Locate the cell with the specified text and output its (x, y) center coordinate. 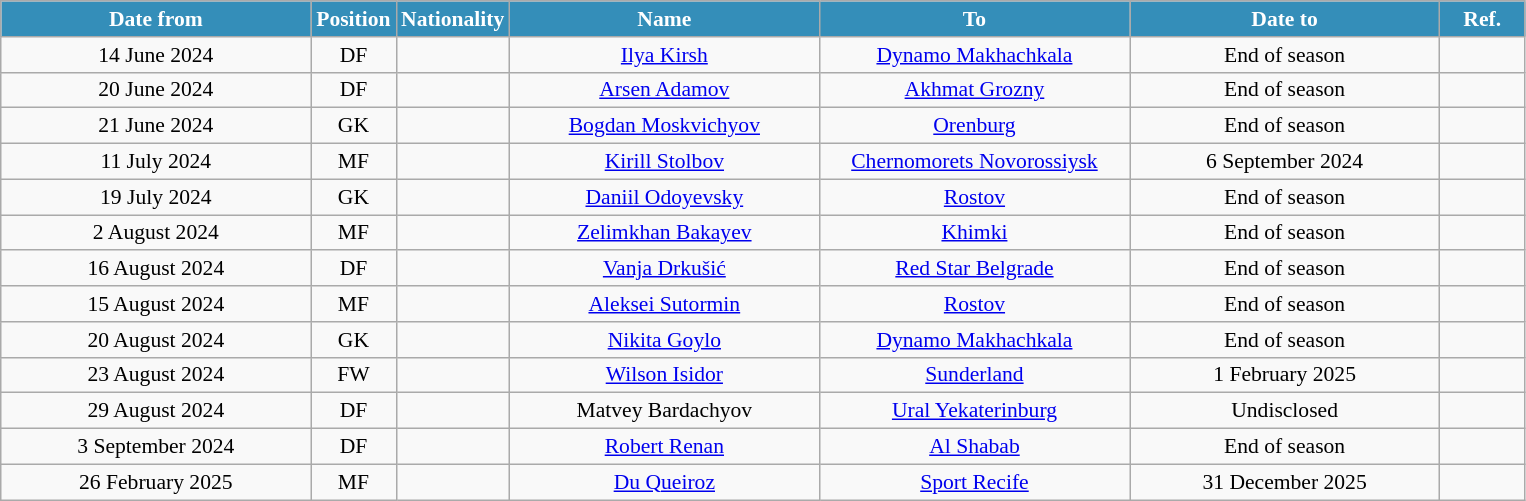
Ural Yekaterinburg (974, 411)
31 December 2025 (1285, 482)
23 August 2024 (156, 375)
Kirill Stolbov (664, 162)
15 August 2024 (156, 304)
2 August 2024 (156, 233)
Undisclosed (1285, 411)
21 June 2024 (156, 126)
Khimki (974, 233)
To (974, 19)
Red Star Belgrade (974, 269)
1 February 2025 (1285, 375)
Wilson Isidor (664, 375)
Daniil Odoyevsky (664, 197)
Al Shabab (974, 447)
Nikita Goylo (664, 340)
14 June 2024 (156, 55)
3 September 2024 (156, 447)
Date from (156, 19)
Matvey Bardachyov (664, 411)
Name (664, 19)
Date to (1285, 19)
Orenburg (974, 126)
Sport Recife (974, 482)
19 July 2024 (156, 197)
Chernomorets Novorossiysk (974, 162)
20 June 2024 (156, 90)
Arsen Adamov (664, 90)
Ilya Kirsh (664, 55)
11 July 2024 (156, 162)
Ref. (1482, 19)
Akhmat Grozny (974, 90)
Nationality (452, 19)
Du Queiroz (664, 482)
Position (354, 19)
FW (354, 375)
16 August 2024 (156, 269)
Robert Renan (664, 447)
Bogdan Moskvichyov (664, 126)
29 August 2024 (156, 411)
Sunderland (974, 375)
6 September 2024 (1285, 162)
26 February 2025 (156, 482)
20 August 2024 (156, 340)
Vanja Drkušić (664, 269)
Aleksei Sutormin (664, 304)
Zelimkhan Bakayev (664, 233)
